Find where the given text appears and provide that cell's center as [x, y] coordinate. 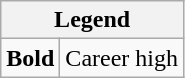
Legend [92, 20]
Career high [122, 58]
Bold [30, 58]
